Identify which cell holds the provided text, then report its [x, y] central coordinate. 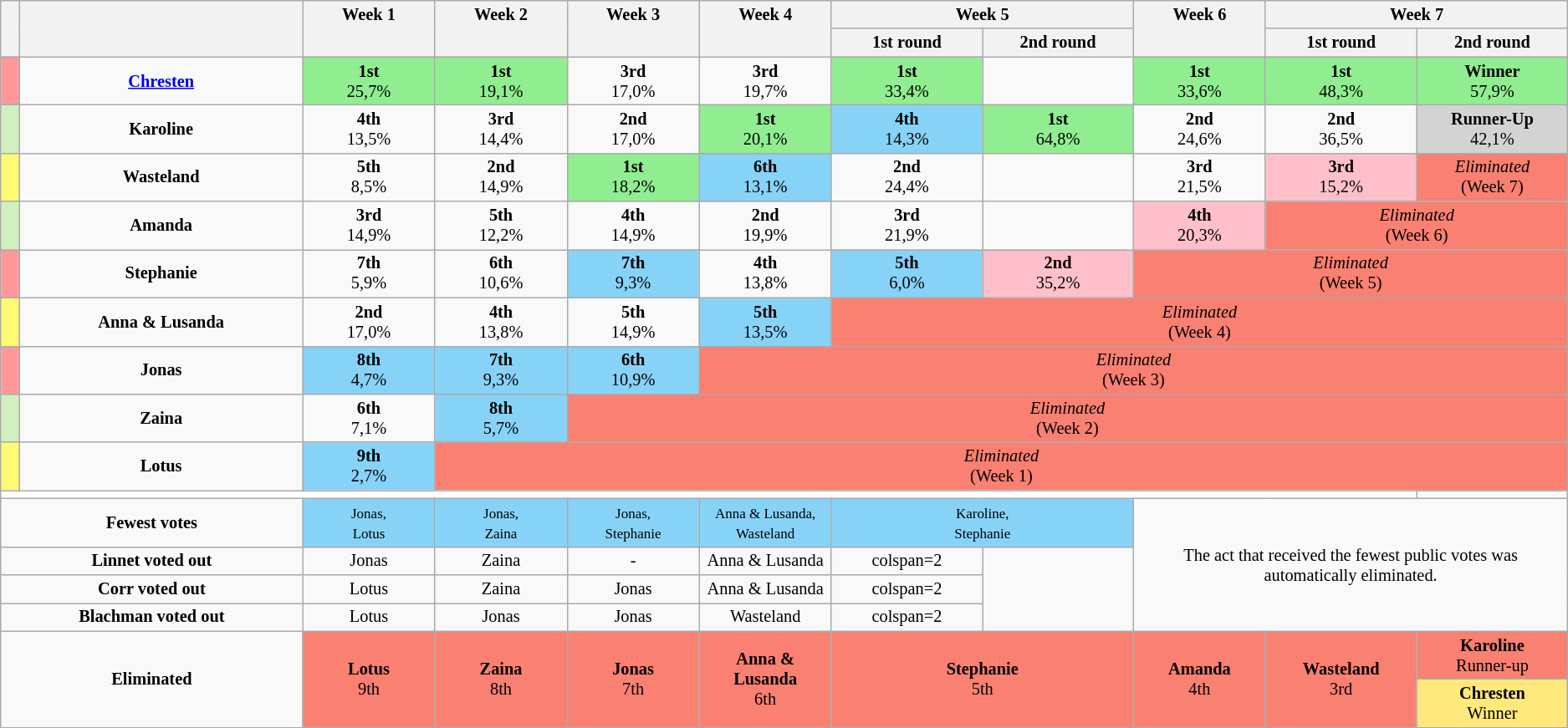
Eliminated(Week 2) [1067, 418]
Chresten [161, 81]
5th14,9% [633, 322]
2nd36,5% [1341, 129]
4th13,5% [369, 129]
Zaina8th [501, 679]
Linnet voted out [152, 561]
Wasteland3rd [1341, 679]
KarolineRunner-up [1492, 655]
1st33,6% [1199, 81]
Eliminated(Week 3) [1134, 370]
Week 3 [633, 28]
5th6,0% [907, 273]
1st64,8% [1059, 129]
Eliminated(Week 5) [1350, 273]
Lotus9th [369, 679]
7th5,9% [369, 273]
Karoline,Stephanie [982, 522]
1st33,4% [907, 81]
Eliminated(Week 6) [1417, 226]
Blachman voted out [152, 617]
3rd19,7% [765, 81]
Stephanie5th [982, 679]
3rd21,9% [907, 226]
2nd19,9% [765, 226]
Week 1 [369, 28]
6th13,1% [765, 177]
1st18,2% [633, 177]
5th13,5% [765, 322]
Winner57,9% [1492, 81]
Week 6 [1199, 28]
Jonas,Stephanie [633, 522]
1st48,3% [1341, 81]
5th8,5% [369, 177]
Eliminated [152, 679]
Corr voted out [152, 589]
8th5,7% [501, 418]
Week 7 [1417, 14]
3rd17,0% [633, 81]
3rd14,9% [369, 226]
9th2,7% [369, 466]
Eliminated(Week 4) [1199, 322]
2nd24,6% [1199, 129]
1st20,1% [765, 129]
Anna & Lusanda6th [765, 679]
1st19,1% [501, 81]
Anna & Lusanda,Wasteland [765, 522]
2nd35,2% [1059, 273]
Amanda4th [1199, 679]
4th14,9% [633, 226]
3rd14,4% [501, 129]
3rd21,5% [1199, 177]
- [633, 561]
Fewest votes [152, 522]
6th10,6% [501, 273]
The act that received the fewest public votes was automatically eliminated. [1350, 565]
1st25,7% [369, 81]
Week 4 [765, 28]
2nd24,4% [907, 177]
Runner-Up42,1% [1492, 129]
Karoline [161, 129]
Week 5 [982, 14]
Amanda [161, 226]
Jonas7th [633, 679]
5th12,2% [501, 226]
Jonas,Zaina [501, 522]
6th7,1% [369, 418]
Stephanie [161, 273]
2nd14,9% [501, 177]
Eliminated(Week 7) [1492, 177]
Eliminated(Week 1) [1002, 466]
Week 2 [501, 28]
4th20,3% [1199, 226]
Jonas,Lotus [369, 522]
3rd15,2% [1341, 177]
8th4,7% [369, 370]
6th10,9% [633, 370]
4th14,3% [907, 129]
ChrestenWinner [1492, 703]
